Identify which cell holds the provided text, then report its (x, y) central coordinate. 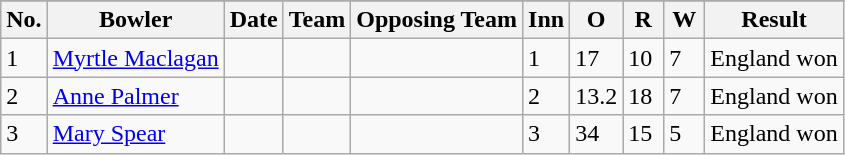
34 (596, 134)
Date (254, 20)
Anne Palmer (136, 96)
15 (644, 134)
W (684, 20)
Myrtle Maclagan (136, 58)
10 (644, 58)
Mary Spear (136, 134)
Opposing Team (437, 20)
O (596, 20)
17 (596, 58)
No. (24, 20)
Inn (546, 20)
Result (774, 20)
5 (684, 134)
Bowler (136, 20)
R (644, 20)
Team (317, 20)
18 (644, 96)
13.2 (596, 96)
